Identify which cell holds the provided text, then report its (X, Y) central coordinate. 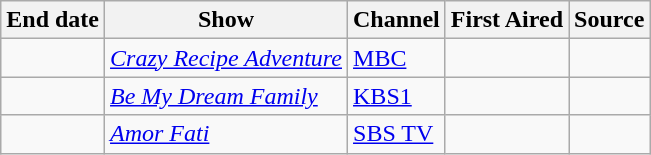
Channel (397, 20)
KBS1 (397, 96)
First Aired (506, 20)
End date (53, 20)
Crazy Recipe Adventure (226, 58)
Source (610, 20)
MBC (397, 58)
Show (226, 20)
Amor Fati (226, 134)
Be My Dream Family (226, 96)
SBS TV (397, 134)
